Locate the cell with the specified text and output its [X, Y] center coordinate. 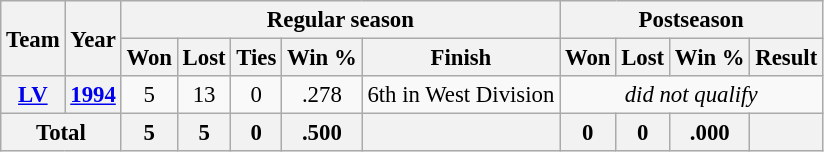
Year [93, 38]
.278 [322, 95]
6th in West Division [461, 95]
Result [786, 58]
did not qualify [692, 95]
13 [204, 95]
Finish [461, 58]
Team [33, 38]
Regular season [340, 20]
Ties [256, 58]
Postseason [692, 20]
Total [61, 133]
.500 [322, 133]
1994 [93, 95]
.000 [709, 133]
LV [33, 95]
